Detect which cell encompasses the target text, then output its (X, Y) center coordinate. 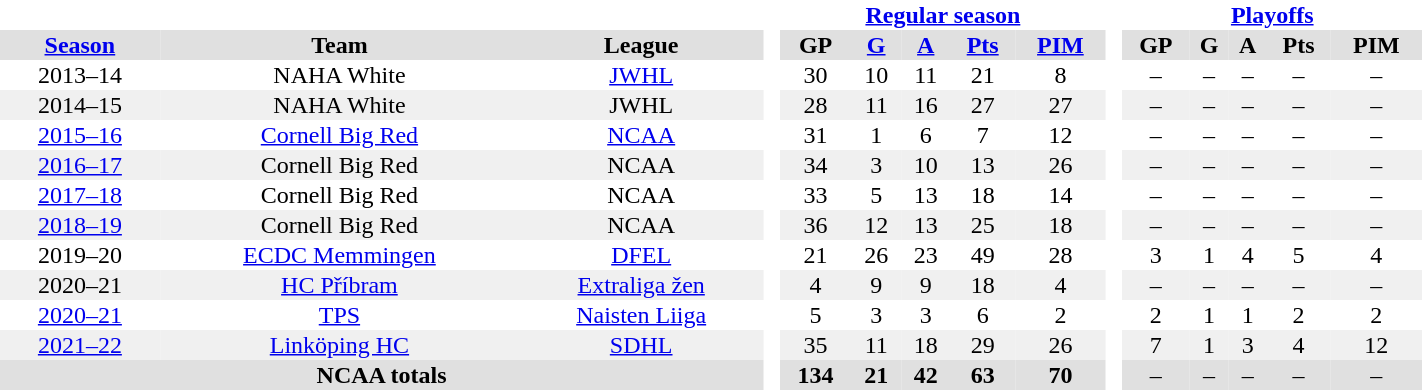
42 (926, 375)
134 (816, 375)
HC Příbram (340, 285)
Linköping HC (340, 345)
Regular season (943, 15)
Naisten Liiga (641, 315)
2019–20 (80, 255)
Playoffs (1272, 15)
63 (983, 375)
DFEL (641, 255)
49 (983, 255)
League (641, 45)
16 (926, 105)
30 (816, 75)
TPS (340, 315)
2016–17 (80, 165)
2017–18 (80, 195)
2018–19 (80, 225)
23 (926, 255)
ECDC Memmingen (340, 255)
Team (340, 45)
2015–16 (80, 135)
Extraliga žen (641, 285)
33 (816, 195)
NCAA totals (382, 375)
25 (983, 225)
29 (983, 345)
36 (816, 225)
35 (816, 345)
31 (816, 135)
34 (816, 165)
2021–22 (80, 345)
70 (1060, 375)
8 (1060, 75)
14 (1060, 195)
2013–14 (80, 75)
Season (80, 45)
2014–15 (80, 105)
SDHL (641, 345)
